Identify which cell holds the provided text, then report its [x, y] central coordinate. 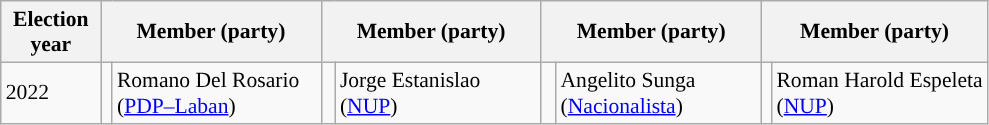
Jorge Estanislao(NUP) [438, 92]
Roman Harold Espeleta(NUP) [879, 92]
Angelito Sunga(Nacionalista) [658, 92]
Electionyear [51, 32]
Romano Del Rosario(PDP–Laban) [216, 92]
2022 [51, 92]
